For the text-containing cell, return its midpoint in [X, Y] coordinate format. 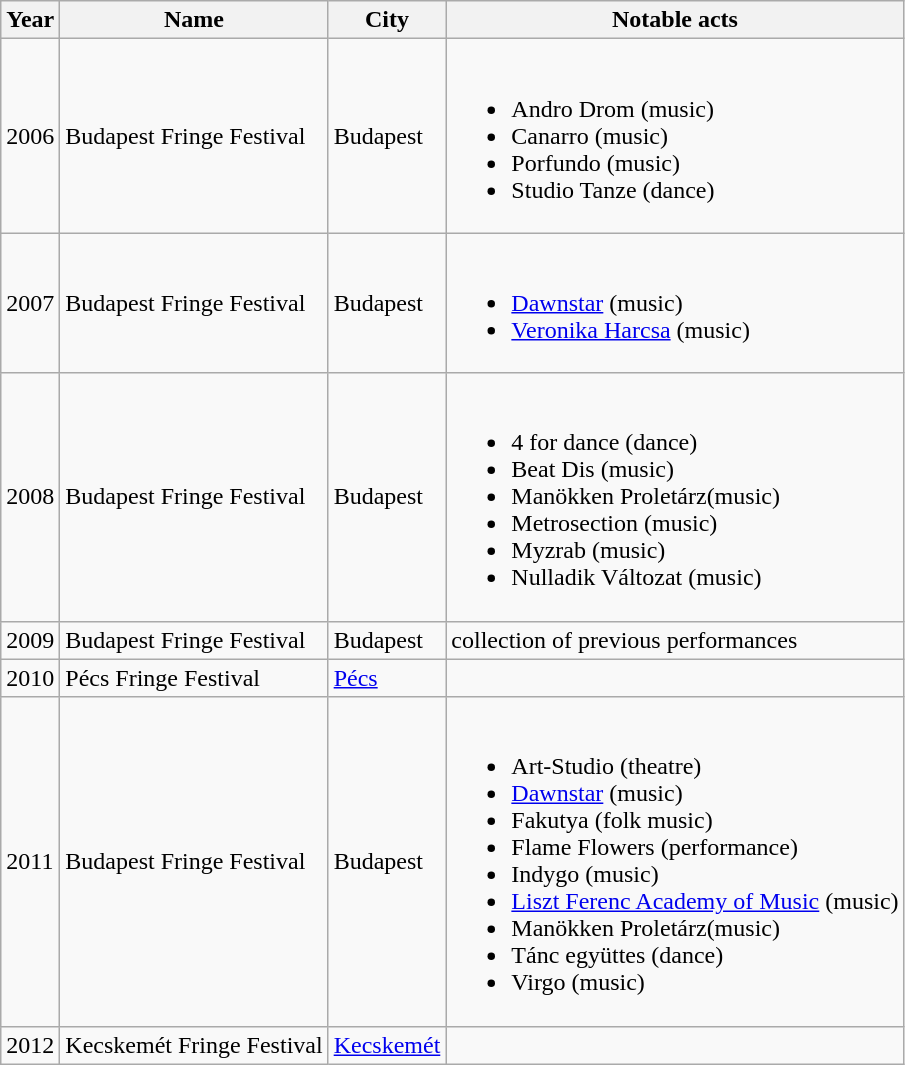
collection of previous performances [675, 640]
Pécs Fringe Festival [194, 678]
Kecskemét Fringe Festival [194, 1045]
Pécs [387, 678]
4 for dance (dance)Beat Dis (music)Manökken Proletárz(music)Metrosection (music)Myzrab (music)Nulladik Változat (music) [675, 497]
Andro Drom (music)Canarro (music)Porfundo (music)Studio Tanze (dance) [675, 136]
2011 [30, 862]
Dawnstar (music)Veronika Harcsa (music) [675, 303]
Notable acts [675, 20]
Kecskemét [387, 1045]
2012 [30, 1045]
Name [194, 20]
2008 [30, 497]
2010 [30, 678]
2006 [30, 136]
2007 [30, 303]
2009 [30, 640]
Year [30, 20]
City [387, 20]
